Extract the [x, y] coordinate from the center of the cell holding the provided text.  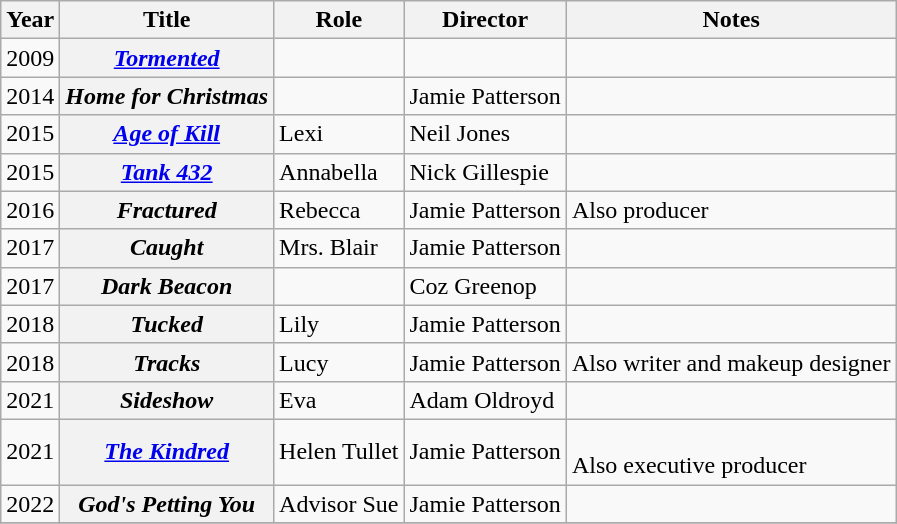
Lucy [339, 362]
Rebecca [339, 210]
Tucked [167, 324]
Lily [339, 324]
Director [485, 20]
Title [167, 20]
The Kindred [167, 452]
2009 [30, 58]
Caught [167, 248]
Lexi [339, 134]
Coz Greenop [485, 286]
2016 [30, 210]
Home for Christmas [167, 96]
2022 [30, 503]
Mrs. Blair [339, 248]
Age of Kill [167, 134]
God's Petting You [167, 503]
Nick Gillespie [485, 172]
Dark Beacon [167, 286]
Annabella [339, 172]
Eva [339, 400]
Year [30, 20]
Also producer [731, 210]
Also executive producer [731, 452]
Tank 432 [167, 172]
Also writer and makeup designer [731, 362]
Fractured [167, 210]
Advisor Sue [339, 503]
Helen Tullet [339, 452]
Neil Jones [485, 134]
Tormented [167, 58]
Tracks [167, 362]
Role [339, 20]
Notes [731, 20]
2014 [30, 96]
Sideshow [167, 400]
Adam Oldroyd [485, 400]
